Extract the (X, Y) coordinate from the center of the cell holding the provided text.  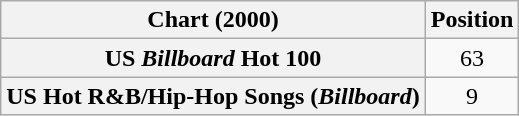
US Hot R&B/Hip-Hop Songs (Billboard) (213, 96)
Position (472, 20)
US Billboard Hot 100 (213, 58)
9 (472, 96)
Chart (2000) (213, 20)
63 (472, 58)
